Search for the cell housing the specified text and yield its [X, Y] center coordinate. 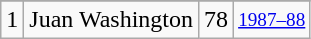
1987–88 [272, 20]
1 [12, 20]
78 [216, 20]
Juan Washington [112, 20]
